For the text-containing cell, return its midpoint in [X, Y] coordinate format. 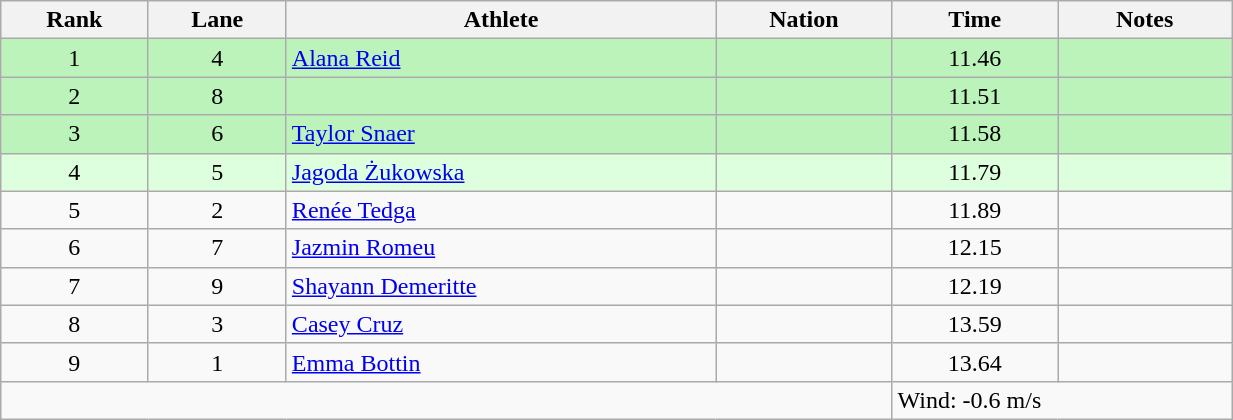
13.59 [975, 324]
Time [975, 20]
12.15 [975, 248]
13.64 [975, 362]
11.46 [975, 58]
Jagoda Żukowska [500, 172]
Notes [1145, 20]
Lane [217, 20]
Taylor Snaer [500, 134]
Rank [74, 20]
Emma Bottin [500, 362]
Alana Reid [500, 58]
Nation [804, 20]
11.58 [975, 134]
11.79 [975, 172]
11.89 [975, 210]
11.51 [975, 96]
Renée Tedga [500, 210]
Athlete [500, 20]
Jazmin Romeu [500, 248]
Shayann Demeritte [500, 286]
Casey Cruz [500, 324]
12.19 [975, 286]
Wind: -0.6 m/s [1062, 400]
